Detect which cell encompasses the target text, then output its [X, Y] center coordinate. 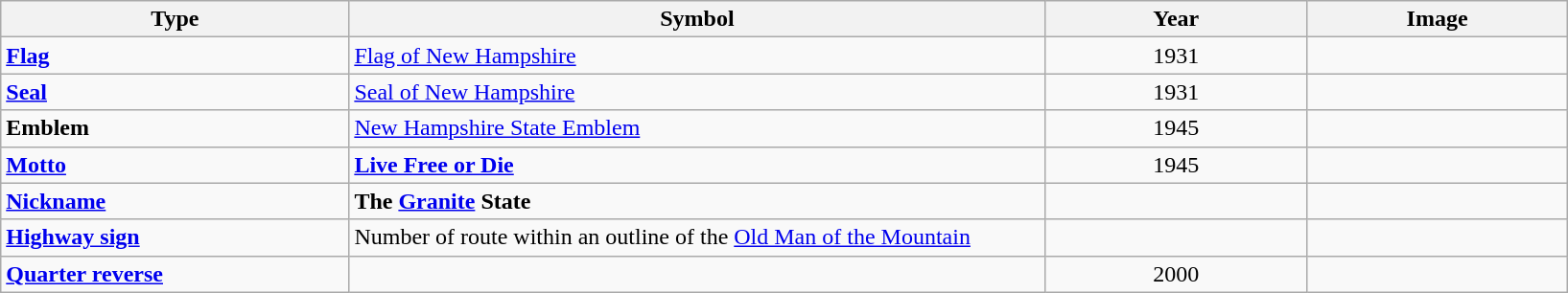
Year [1176, 19]
Flag of New Hampshire [697, 56]
New Hampshire State Emblem [697, 128]
Number of route within an outline of the Old Man of the Mountain [697, 237]
Live Free or Die [697, 165]
Nickname [175, 201]
Seal [175, 92]
2000 [1176, 274]
The Granite State [697, 201]
Type [175, 19]
Symbol [697, 19]
Highway sign [175, 237]
Quarter reverse [175, 274]
Image [1437, 19]
Seal of New Hampshire [697, 92]
Emblem [175, 128]
Motto [175, 165]
Flag [175, 56]
